Find where the given text appears and provide that cell's center as [x, y] coordinate. 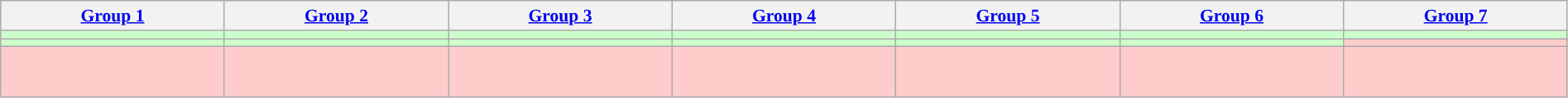
Group 3 [561, 16]
Group 1 [113, 16]
Group 6 [1231, 16]
Group 2 [336, 16]
Group 4 [784, 16]
Group 7 [1456, 16]
Group 5 [1008, 16]
